Extract the [x, y] coordinate from the center of the cell holding the provided text.  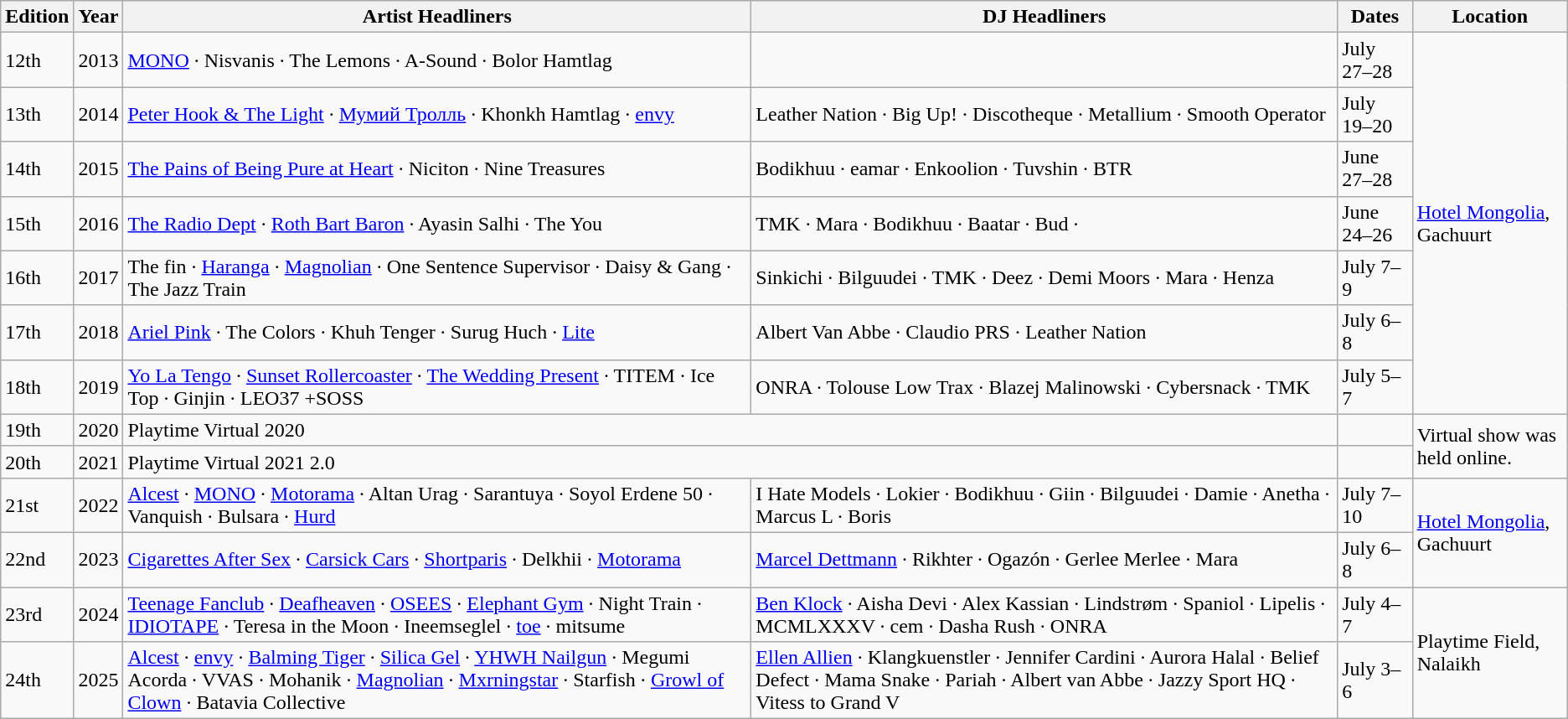
Sinkichi · Bilguudei · TMK · Deez · Demi Moors · Mara · Henza [1044, 278]
TMK · Mara · Bodikhuu · Baatar · Bud · [1044, 223]
13th [37, 114]
I Hate Models · Lokier · Bodikhuu · Giin · Bilguudei · Damie · Anetha · Marcus L · Boris [1044, 504]
DJ Headliners [1044, 17]
2020 [99, 430]
MONO · Nisvanis · The Lemons · A-Sound · Bolor Hamtlag [437, 60]
Location [1489, 17]
Marcel Dettmann · Rikhter · Ogazón · Gerlee Merlee · Mara [1044, 560]
24th [37, 680]
2017 [99, 278]
The Radio Dept · Roth Bart Baron · Ayasin Salhi · The You [437, 223]
Cigarettes After Sex · Carsick Cars · Shortparis · Delkhii · Motorama [437, 560]
Alcest · MONO · Motorama · Altan Urag · Sarantuya · Soyol Erdene 50 · Vanquish · Bulsara · Hurd [437, 504]
17th [37, 332]
Playtime Virtual 2021 2.0 [730, 462]
2022 [99, 504]
The Pains of Being Pure at Heart · Niciton · Nine Treasures [437, 169]
June 24–26 [1375, 223]
2025 [99, 680]
2023 [99, 560]
July 27–28 [1375, 60]
22nd [37, 560]
2016 [99, 223]
Yo La Tengo · Sunset Rollercoaster · The Wedding Present · TITEM · Ice Top · Ginjin · LEO37 +SOSS [437, 387]
Year [99, 17]
Peter Hook & The Light · Мумий Тролль · Khonkh Hamtlag · envy [437, 114]
2019 [99, 387]
15th [37, 223]
12th [37, 60]
18th [37, 387]
July 5–7 [1375, 387]
2013 [99, 60]
The fin · Haranga · Magnolian · One Sentence Supervisor · Daisy & Gang · The Jazz Train [437, 278]
July 3–6 [1375, 680]
Bodikhuu · eamar · Enkoolion · Tuvshin · BTR [1044, 169]
20th [37, 462]
2018 [99, 332]
2015 [99, 169]
2024 [99, 613]
June 27–28 [1375, 169]
14th [37, 169]
16th [37, 278]
Leather Nation · Big Up! · Discotheque · Metallium · Smooth Operator [1044, 114]
Albert Van Abbe · Claudio PRS · Leather Nation [1044, 332]
ONRA · Tolouse Low Trax · Blazej Malinowski · Cybersnack · TMK [1044, 387]
Artist Headliners [437, 17]
Playtime Field, Nalaikh [1489, 652]
July 7–10 [1375, 504]
21st [37, 504]
Ben Klock · Aisha Devi · Alex Kassian · Lindstrøm · Spaniol · Lipelis · MCMLXXXV · cem · Dasha Rush · ONRA [1044, 613]
Playtime Virtual 2020 [730, 430]
2014 [99, 114]
Edition [37, 17]
19th [37, 430]
July 19–20 [1375, 114]
23rd [37, 613]
Ariel Pink · The Colors · Khuh Tenger · Surug Huch · Lite [437, 332]
2021 [99, 462]
Virtual show was held online. [1489, 446]
July 7–9 [1375, 278]
Dates [1375, 17]
July 4–7 [1375, 613]
Teenage Fanclub · Deafheaven · OSEES · Elephant Gym · Night Train · IDIOTAPE · Teresa in the Moon · Ineemseglel · toe · mitsume [437, 613]
